Find where the given text appears and provide that cell's center as [x, y] coordinate. 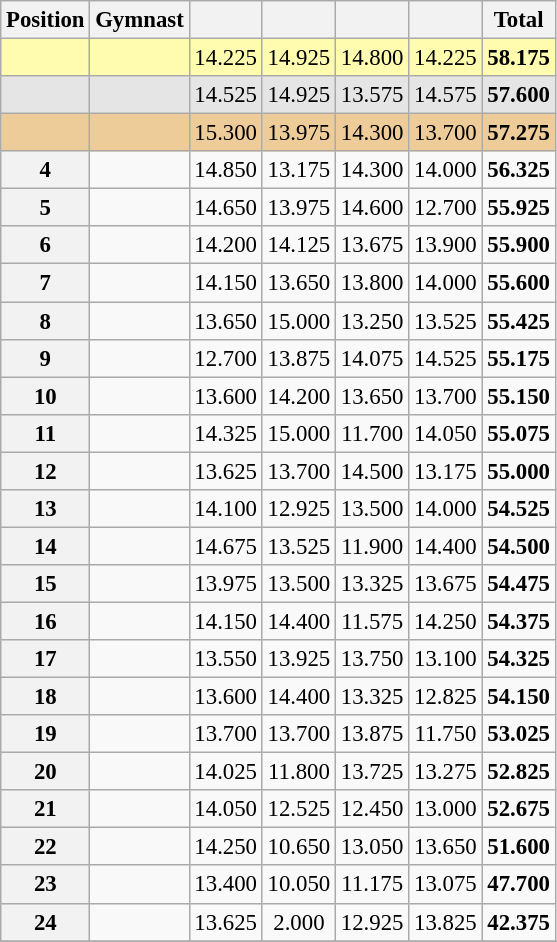
55.900 [518, 245]
14.075 [372, 358]
42.375 [518, 922]
58.175 [518, 58]
10 [46, 396]
55.150 [518, 396]
52.825 [518, 772]
Total [518, 20]
54.375 [518, 621]
6 [46, 245]
55.425 [518, 321]
54.150 [518, 697]
13.800 [372, 283]
11 [46, 433]
52.675 [518, 809]
13.725 [372, 772]
14.100 [226, 509]
54.325 [518, 659]
14.025 [226, 772]
55.000 [518, 471]
17 [46, 659]
2.000 [298, 922]
14.650 [226, 208]
21 [46, 809]
11.575 [372, 621]
14.125 [298, 245]
13.925 [298, 659]
8 [46, 321]
12.450 [372, 809]
15 [46, 584]
Position [46, 20]
13.400 [226, 885]
11.900 [372, 546]
13.000 [446, 809]
10.650 [298, 847]
57.275 [518, 133]
11.750 [446, 734]
5 [46, 208]
56.325 [518, 170]
13.900 [446, 245]
13.750 [372, 659]
14.800 [372, 58]
10.050 [298, 885]
51.600 [518, 847]
55.925 [518, 208]
11.800 [298, 772]
22 [46, 847]
13.550 [226, 659]
19 [46, 734]
16 [46, 621]
11.700 [372, 433]
12.825 [446, 697]
14.575 [446, 95]
54.475 [518, 584]
14 [46, 546]
12.525 [298, 809]
7 [46, 283]
Gymnast [140, 20]
14.850 [226, 170]
13.275 [446, 772]
9 [46, 358]
47.700 [518, 885]
53.025 [518, 734]
23 [46, 885]
20 [46, 772]
55.600 [518, 283]
4 [46, 170]
14.500 [372, 471]
13.100 [446, 659]
13.050 [372, 847]
13.575 [372, 95]
14.325 [226, 433]
12 [46, 471]
57.600 [518, 95]
24 [46, 922]
13.075 [446, 885]
54.500 [518, 546]
18 [46, 697]
13.250 [372, 321]
13.825 [446, 922]
54.525 [518, 509]
15.300 [226, 133]
14.675 [226, 546]
55.075 [518, 433]
14.600 [372, 208]
55.175 [518, 358]
13 [46, 509]
11.175 [372, 885]
